For the text-containing cell, return its midpoint in (X, Y) coordinate format. 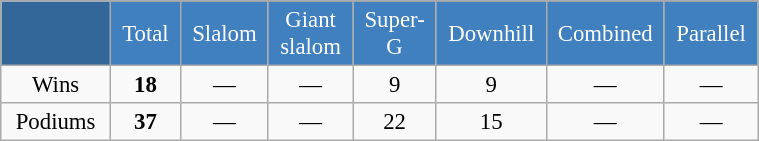
22 (395, 122)
Podiums (56, 122)
Downhill (491, 34)
Combined (605, 34)
Super-G (395, 34)
Parallel (710, 34)
15 (491, 122)
Wins (56, 85)
Total (145, 34)
Slalom (224, 34)
37 (145, 122)
18 (145, 85)
Giant slalom (310, 34)
